Scan for the cell matching the given text and deliver its (X, Y) coordinate at center. 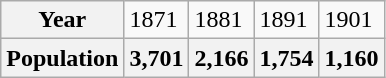
1,160 (352, 58)
2,166 (222, 58)
Year (62, 20)
1881 (222, 20)
3,701 (156, 58)
Population (62, 58)
1901 (352, 20)
1891 (286, 20)
1871 (156, 20)
1,754 (286, 58)
